Return (X, Y) of the center of cell containing provided text 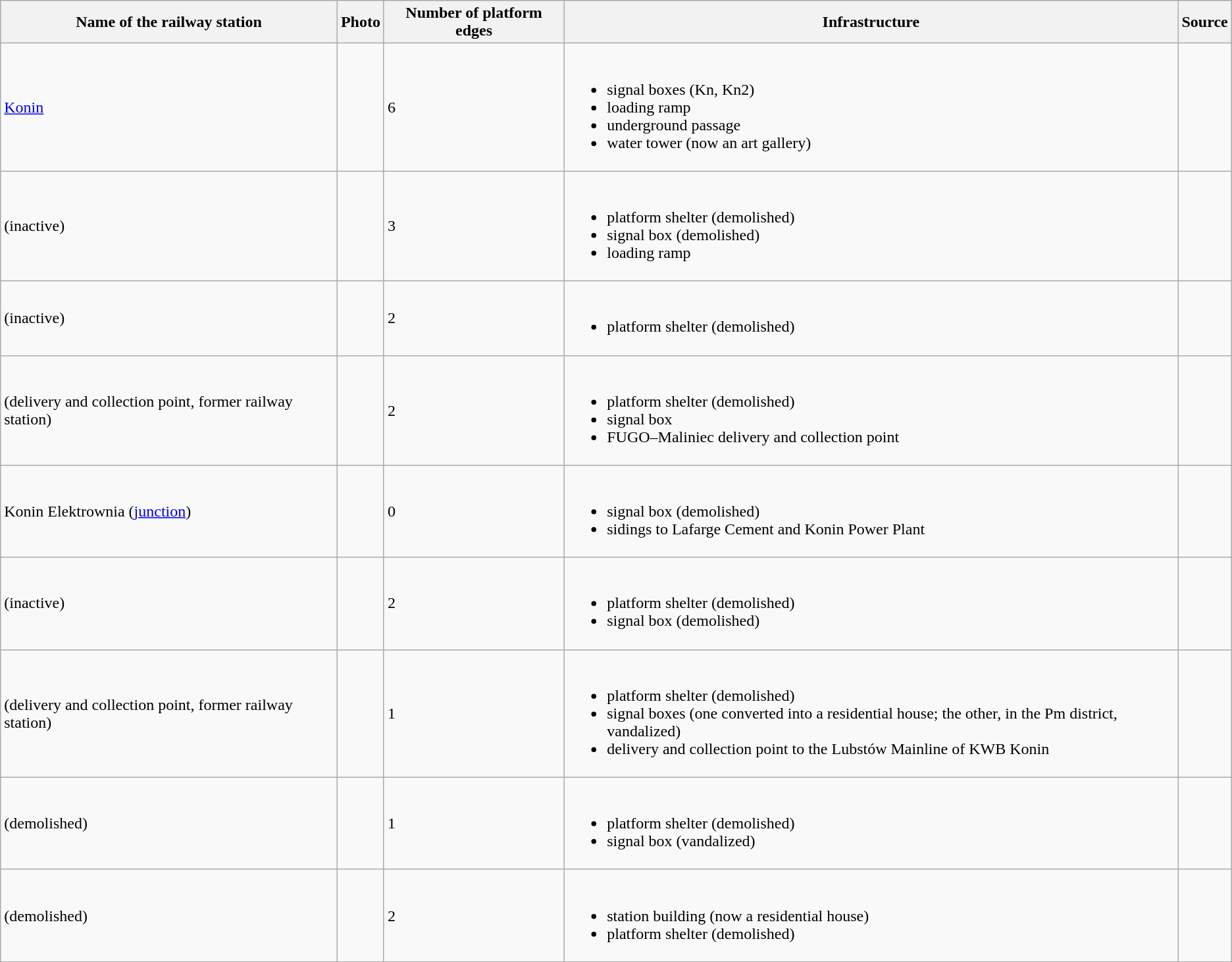
Konin Elektrownia (junction) (169, 511)
6 (474, 107)
platform shelter (demolished)signal box (vandalized) (871, 823)
platform shelter (demolished)signal box (demolished)loading ramp (871, 226)
Source (1204, 22)
0 (474, 511)
Infrastructure (871, 22)
signal box (demolished)sidings to Lafarge Cement and Konin Power Plant (871, 511)
platform shelter (demolished) (871, 318)
signal boxes (Kn, Kn2)loading rampunderground passagewater tower (now an art gallery) (871, 107)
Name of the railway station (169, 22)
3 (474, 226)
Konin (169, 107)
Number of platform edges (474, 22)
station building (now a residential house)platform shelter (demolished) (871, 915)
platform shelter (demolished)signal box (demolished) (871, 603)
Photo (361, 22)
platform shelter (demolished)signal boxFUGO–Maliniec delivery and collection point (871, 411)
